For the text-containing cell, return its midpoint in [X, Y] coordinate format. 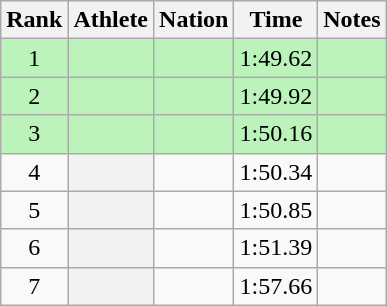
Rank [34, 20]
7 [34, 286]
2 [34, 96]
1:50.16 [276, 134]
Time [276, 20]
4 [34, 172]
1:49.92 [276, 96]
Athlete [111, 20]
1 [34, 58]
5 [34, 210]
6 [34, 248]
1:50.34 [276, 172]
1:50.85 [276, 210]
3 [34, 134]
Nation [194, 20]
1:49.62 [276, 58]
1:51.39 [276, 248]
Notes [352, 20]
1:57.66 [276, 286]
